Determine the (X, Y) coordinate at the center of the cell enclosing the given text.  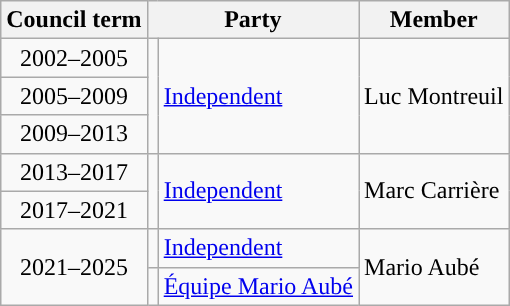
Marc Carrière (434, 191)
Mario Aubé (434, 267)
Équipe Mario Aubé (258, 286)
2017–2021 (74, 210)
2021–2025 (74, 267)
Member (434, 20)
Party (252, 20)
Luc Montreuil (434, 96)
2005–2009 (74, 96)
2002–2005 (74, 58)
Council term (74, 20)
2009–2013 (74, 134)
2013–2017 (74, 172)
